Output the [X, Y] coordinate of the center of the cell containing the given text.  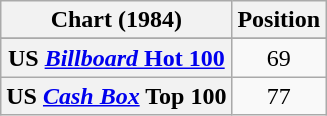
69 [279, 58]
Chart (1984) [116, 20]
77 [279, 96]
US Billboard Hot 100 [116, 58]
Position [279, 20]
US Cash Box Top 100 [116, 96]
